Return [X, Y] of the center of cell containing provided text 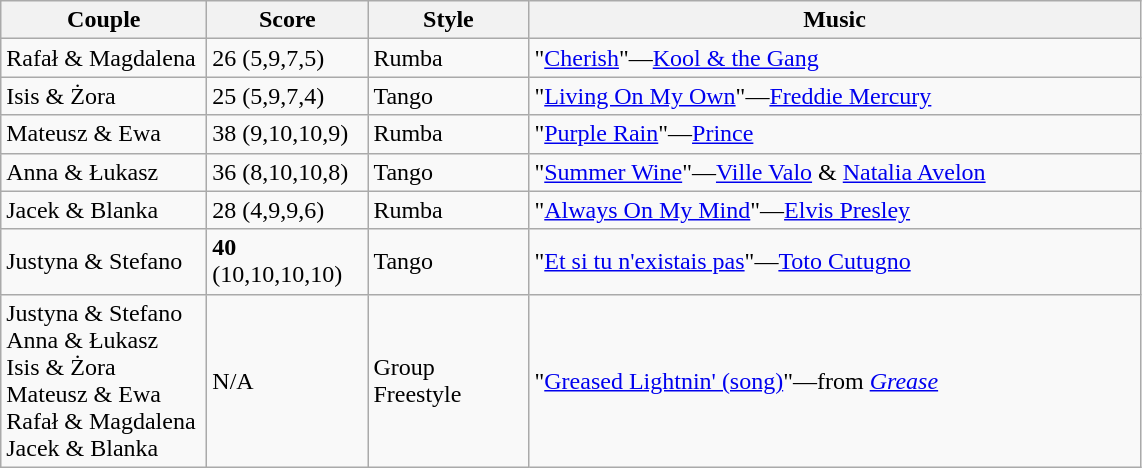
Justyna & Stefano [104, 262]
"Greased Lightnin' (song)"—from Grease [834, 380]
Isis & Żora [104, 96]
Jacek & Blanka [104, 210]
"Et si tu n'existais pas"—Toto Cutugno [834, 262]
26 (5,9,7,5) [288, 58]
"Living On My Own"—Freddie Mercury [834, 96]
Group Freestyle [448, 380]
Score [288, 20]
38 (9,10,10,9) [288, 134]
25 (5,9,7,4) [288, 96]
Justyna & Stefano Anna & Łukasz Isis & Żora Mateusz & Ewa Rafał & Magdalena Jacek & Blanka [104, 380]
"Purple Rain"—Prince [834, 134]
40 (10,10,10,10) [288, 262]
Couple [104, 20]
Anna & Łukasz [104, 172]
Rafał & Magdalena [104, 58]
"Summer Wine"—Ville Valo & Natalia Avelon [834, 172]
"Always On My Mind"—Elvis Presley [834, 210]
28 (4,9,9,6) [288, 210]
Music [834, 20]
36 (8,10,10,8) [288, 172]
Style [448, 20]
"Cherish"—Kool & the Gang [834, 58]
Mateusz & Ewa [104, 134]
N/A [288, 380]
